Provide the (x, y) coordinate of the cell's center where the given text is located.  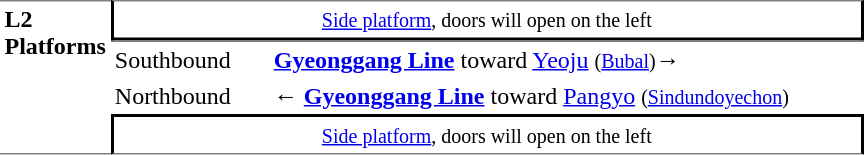
Southbound (190, 59)
Northbound (190, 96)
Gyeonggang Line toward Yeoju (Bubal)→ (566, 59)
L2Platforms (55, 77)
← Gyeonggang Line toward Pangyo (Sindundoyechon) (566, 96)
